Search for the cell housing the specified text and yield its [x, y] center coordinate. 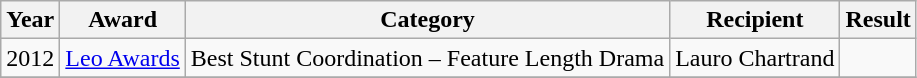
Year [30, 20]
Best Stunt Coordination – Feature Length Drama [427, 58]
Award [123, 20]
2012 [30, 58]
Recipient [755, 20]
Lauro Chartrand [755, 58]
Leo Awards [123, 58]
Result [878, 20]
Category [427, 20]
